Return the [x, y] coordinate for the center point of the cell that contains the specified text.  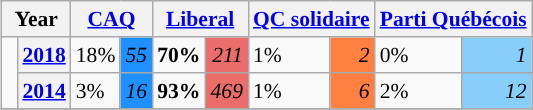
2 [352, 55]
2018 [44, 55]
Year [36, 19]
CAQ [112, 19]
Liberal [200, 19]
3% [96, 91]
55 [136, 55]
211 [226, 55]
Parti Québécois [454, 19]
2014 [44, 91]
1 [496, 55]
18% [96, 55]
12 [496, 91]
93% [178, 91]
16 [136, 91]
0% [418, 55]
QC solidaire [312, 19]
6 [352, 91]
469 [226, 91]
2% [418, 91]
70% [178, 55]
